Extract the (X, Y) coordinate from the center of the cell holding the provided text.  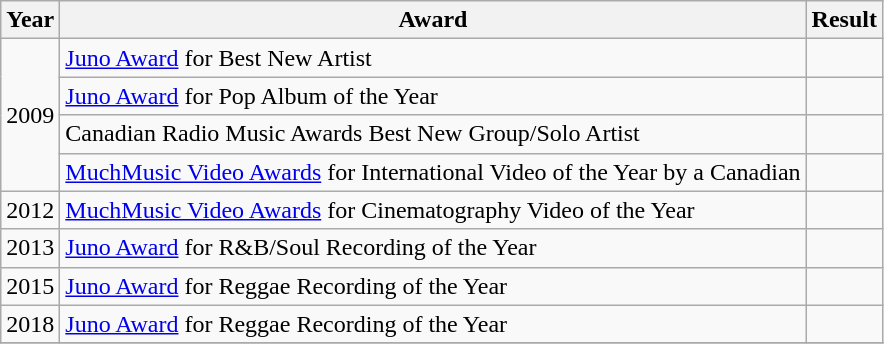
2018 (30, 324)
Juno Award for R&B/Soul Recording of the Year (433, 248)
Award (433, 20)
MuchMusic Video Awards for International Video of the Year by a Canadian (433, 172)
2009 (30, 115)
2015 (30, 286)
2013 (30, 248)
Year (30, 20)
Canadian Radio Music Awards Best New Group/Solo Artist (433, 134)
Juno Award for Pop Album of the Year (433, 96)
Juno Award for Best New Artist (433, 58)
MuchMusic Video Awards for Cinematography Video of the Year (433, 210)
Result (844, 20)
2012 (30, 210)
